For the text-containing cell, return its midpoint in [x, y] coordinate format. 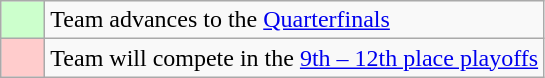
Team will compete in the 9th – 12th place playoffs [294, 58]
Team advances to the Quarterfinals [294, 20]
